Scan for the cell matching the given text and deliver its (X, Y) coordinate at center. 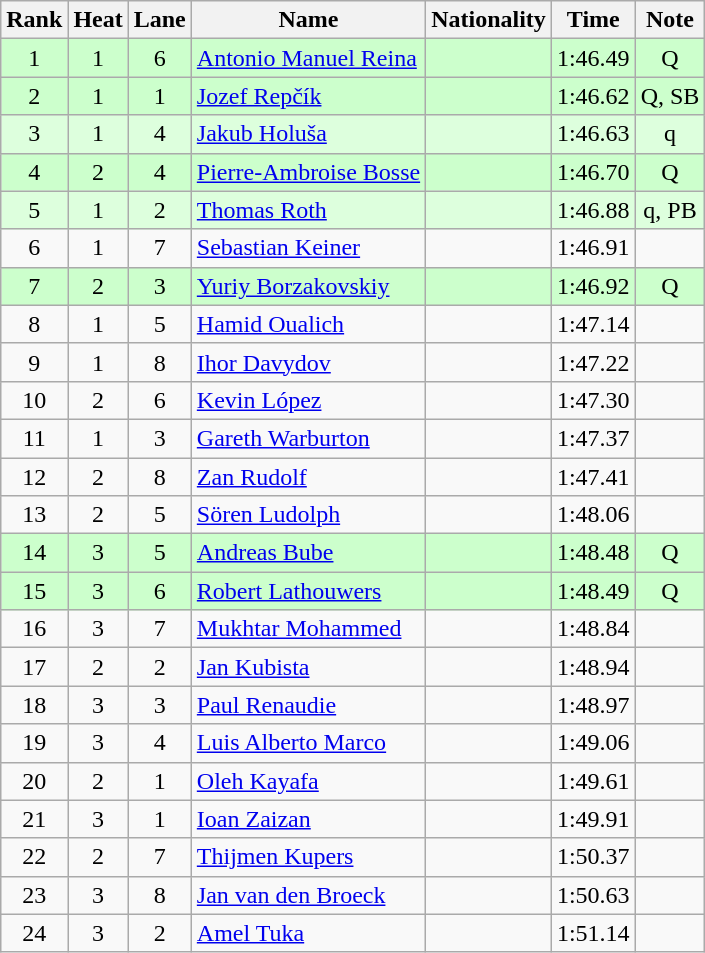
9 (34, 362)
1:48.94 (593, 667)
18 (34, 705)
Q, SB (670, 96)
Jozef Repčík (308, 96)
Luis Alberto Marco (308, 743)
1:46.91 (593, 248)
1:47.30 (593, 400)
21 (34, 819)
1:46.62 (593, 96)
1:47.37 (593, 438)
Thijmen Kupers (308, 857)
Jan Kubista (308, 667)
1:50.37 (593, 857)
15 (34, 591)
Amel Tuka (308, 933)
1:48.49 (593, 591)
16 (34, 629)
1:50.63 (593, 895)
1:49.61 (593, 781)
1:48.06 (593, 515)
q, PB (670, 210)
1:46.63 (593, 134)
1:48.48 (593, 553)
20 (34, 781)
1:49.91 (593, 819)
Time (593, 20)
19 (34, 743)
1:46.88 (593, 210)
1:51.14 (593, 933)
1:48.97 (593, 705)
Robert Lathouwers (308, 591)
Andreas Bube (308, 553)
Zan Rudolf (308, 477)
17 (34, 667)
23 (34, 895)
1:46.70 (593, 172)
14 (34, 553)
Oleh Kayafa (308, 781)
Paul Renaudie (308, 705)
1:47.22 (593, 362)
1:46.49 (593, 58)
11 (34, 438)
Mukhtar Mohammed (308, 629)
1:47.41 (593, 477)
Jan van den Broeck (308, 895)
Pierre-Ambroise Bosse (308, 172)
Jakub Holuša (308, 134)
Yuriy Borzakovskiy (308, 286)
Name (308, 20)
Hamid Oualich (308, 324)
Heat (98, 20)
1:46.92 (593, 286)
1:49.06 (593, 743)
24 (34, 933)
Sören Ludolph (308, 515)
Kevin López (308, 400)
Lane (160, 20)
1:48.84 (593, 629)
Thomas Roth (308, 210)
1:47.14 (593, 324)
Ioan Zaizan (308, 819)
Gareth Warburton (308, 438)
22 (34, 857)
10 (34, 400)
Sebastian Keiner (308, 248)
q (670, 134)
Antonio Manuel Reina (308, 58)
12 (34, 477)
Note (670, 20)
Nationality (489, 20)
Rank (34, 20)
13 (34, 515)
Ihor Davydov (308, 362)
